Extract the [x, y] coordinate from the center of the cell holding the provided text.  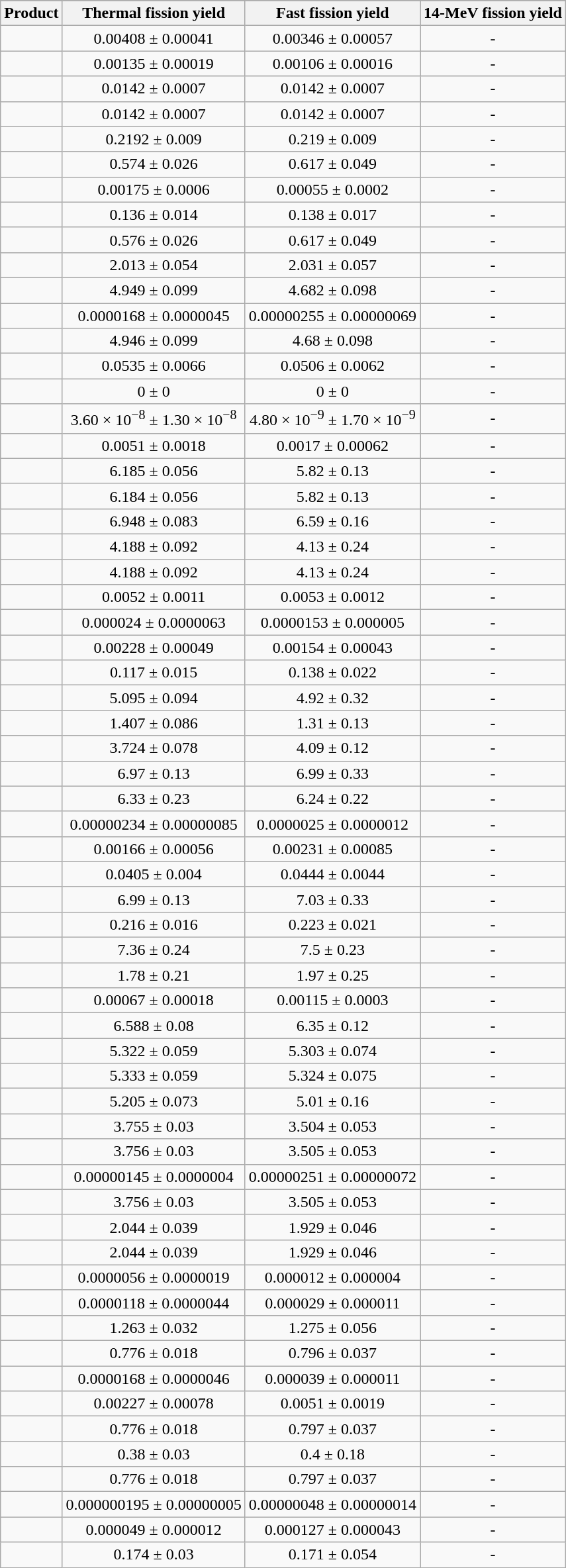
0.00166 ± 0.00056 [154, 849]
4.682 ± 0.098 [332, 290]
0.138 ± 0.017 [332, 215]
0.136 ± 0.014 [154, 215]
6.35 ± 0.12 [332, 1026]
14-MeV fission yield [493, 13]
0.0444 ± 0.0044 [332, 874]
0.219 ± 0.009 [332, 139]
0.174 ± 0.03 [154, 1555]
0.0000025 ± 0.0000012 [332, 824]
0.00346 ± 0.00057 [332, 38]
4.949 ± 0.099 [154, 290]
5.333 ± 0.059 [154, 1076]
7.03 ± 0.33 [332, 899]
0.0051 ± 0.0019 [332, 1404]
1.275 ± 0.056 [332, 1328]
0.00000145 ± 0.0000004 [154, 1177]
3.504 ± 0.053 [332, 1126]
4.68 ± 0.098 [332, 341]
1.97 ± 0.25 [332, 975]
3.724 ± 0.078 [154, 748]
7.36 ± 0.24 [154, 950]
0.000029 ± 0.000011 [332, 1302]
3.755 ± 0.03 [154, 1126]
Product [32, 13]
6.99 ± 0.33 [332, 773]
5.303 ± 0.074 [332, 1051]
0.00000251 ± 0.00000072 [332, 1177]
0.000012 ± 0.000004 [332, 1277]
0.00055 ± 0.0002 [332, 189]
0.0017 ± 0.00062 [332, 446]
4.80 × 10−9 ± 1.70 × 10−9 [332, 418]
0.216 ± 0.016 [154, 924]
0.0405 ± 0.004 [154, 874]
2.031 ± 0.057 [332, 265]
6.97 ± 0.13 [154, 773]
0.00000255 ± 0.00000069 [332, 316]
7.5 ± 0.23 [332, 950]
1.78 ± 0.21 [154, 975]
6.184 ± 0.056 [154, 496]
5.205 ± 0.073 [154, 1101]
4.946 ± 0.099 [154, 341]
0.00154 ± 0.00043 [332, 648]
0.00175 ± 0.0006 [154, 189]
1.407 ± 0.086 [154, 723]
0.223 ± 0.021 [332, 924]
0.00227 ± 0.00078 [154, 1404]
0.0053 ± 0.0012 [332, 597]
0.0000118 ± 0.0000044 [154, 1302]
0.0535 ± 0.0066 [154, 366]
2.013 ± 0.054 [154, 265]
0.138 ± 0.022 [332, 673]
0.2192 ± 0.009 [154, 139]
0.000000195 ± 0.00000005 [154, 1504]
0.4 ± 0.18 [332, 1454]
0.000127 ± 0.000043 [332, 1530]
0.00067 ± 0.00018 [154, 1001]
0.171 ± 0.054 [332, 1555]
0.574 ± 0.026 [154, 164]
0.00000234 ± 0.00000085 [154, 824]
0.00408 ± 0.00041 [154, 38]
0.00000048 ± 0.00000014 [332, 1504]
0.0000168 ± 0.0000045 [154, 316]
5.322 ± 0.059 [154, 1051]
0.00231 ± 0.00085 [332, 849]
0.796 ± 0.037 [332, 1353]
0.0000056 ± 0.0000019 [154, 1277]
1.31 ± 0.13 [332, 723]
6.33 ± 0.23 [154, 799]
0.0000168 ± 0.0000046 [154, 1379]
5.01 ± 0.16 [332, 1101]
0.000039 ± 0.000011 [332, 1379]
0.00106 ± 0.00016 [332, 64]
6.99 ± 0.13 [154, 899]
1.263 ± 0.032 [154, 1328]
6.588 ± 0.08 [154, 1026]
6.59 ± 0.16 [332, 521]
6.185 ± 0.056 [154, 471]
0.117 ± 0.015 [154, 673]
0.0000153 ± 0.000005 [332, 622]
0.00135 ± 0.00019 [154, 64]
Thermal fission yield [154, 13]
6.948 ± 0.083 [154, 521]
Fast fission yield [332, 13]
3.60 × 10−8 ± 1.30 × 10−8 [154, 418]
6.24 ± 0.22 [332, 799]
4.92 ± 0.32 [332, 698]
0.00228 ± 0.00049 [154, 648]
0.38 ± 0.03 [154, 1454]
5.095 ± 0.094 [154, 698]
0.000049 ± 0.000012 [154, 1530]
0.0506 ± 0.0062 [332, 366]
0.00115 ± 0.0003 [332, 1001]
0.0051 ± 0.0018 [154, 446]
0.000024 ± 0.0000063 [154, 622]
0.576 ± 0.026 [154, 240]
0.0052 ± 0.0011 [154, 597]
4.09 ± 0.12 [332, 748]
5.324 ± 0.075 [332, 1076]
